Output the (x, y) coordinate of the center of the cell containing the given text.  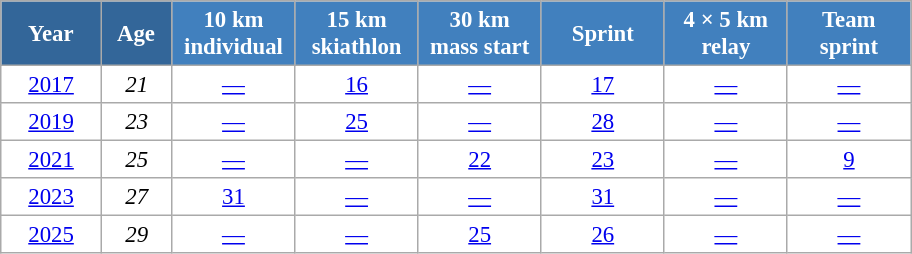
2025 (52, 235)
16 (356, 85)
10 km individual (234, 34)
29 (136, 235)
Team sprint (848, 34)
2019 (52, 122)
Year (52, 34)
2021 (52, 160)
17 (602, 85)
15 km skiathlon (356, 34)
2023 (52, 197)
26 (602, 235)
Sprint (602, 34)
9 (848, 160)
27 (136, 197)
Age (136, 34)
21 (136, 85)
22 (480, 160)
2017 (52, 85)
4 × 5 km relay (726, 34)
30 km mass start (480, 34)
28 (602, 122)
